Find where the given text appears and provide that cell's center as [x, y] coordinate. 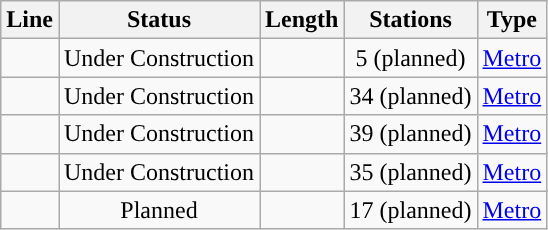
Length [302, 20]
35 (planned) [410, 172]
Line [30, 20]
Planned [158, 210]
17 (planned) [410, 210]
Status [158, 20]
34 (planned) [410, 96]
5 (planned) [410, 58]
39 (planned) [410, 134]
Type [512, 20]
Stations [410, 20]
